Find where the given text appears and provide that cell's center as (X, Y) coordinate. 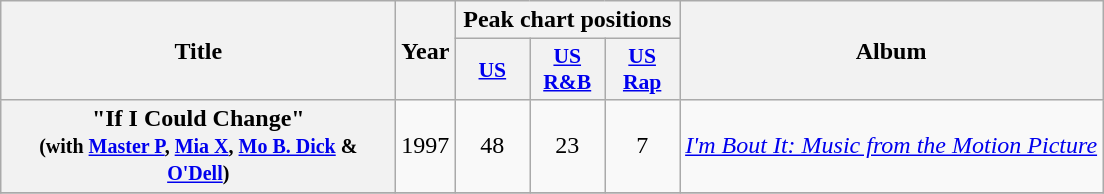
Title (198, 50)
US (492, 70)
Peak chart positions (568, 20)
1997 (426, 146)
I'm Bout It: Music from the Motion Picture (892, 146)
Album (892, 50)
Year (426, 50)
48 (492, 146)
7 (642, 146)
USR&B (568, 70)
23 (568, 146)
USRap (642, 70)
"If I Could Change"(with Master P, Mia X, Mo B. Dick & O'Dell) (198, 146)
